Find where the given text appears and provide that cell's center as (x, y) coordinate. 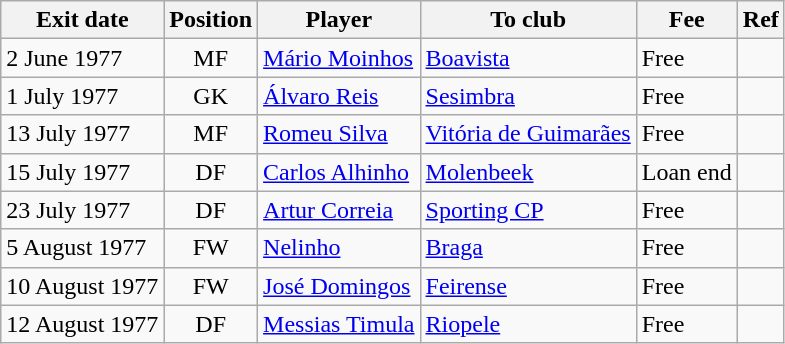
12 August 1977 (82, 324)
Loan end (686, 172)
To club (528, 20)
Riopele (528, 324)
Carlos Alhinho (339, 172)
23 July 1977 (82, 210)
5 August 1977 (82, 248)
Boavista (528, 58)
Ref (760, 20)
Nelinho (339, 248)
10 August 1977 (82, 286)
José Domingos (339, 286)
Braga (528, 248)
Player (339, 20)
GK (211, 96)
Position (211, 20)
Feirense (528, 286)
Vitória de Guimarães (528, 134)
15 July 1977 (82, 172)
Messias Timula (339, 324)
Molenbeek (528, 172)
Artur Correia (339, 210)
1 July 1977 (82, 96)
Sesimbra (528, 96)
Mário Moinhos (339, 58)
Sporting CP (528, 210)
13 July 1977 (82, 134)
Exit date (82, 20)
2 June 1977 (82, 58)
Fee (686, 20)
Álvaro Reis (339, 96)
Romeu Silva (339, 134)
